Capture the cell that displays the provided text and extract its [x, y] central coordinate. 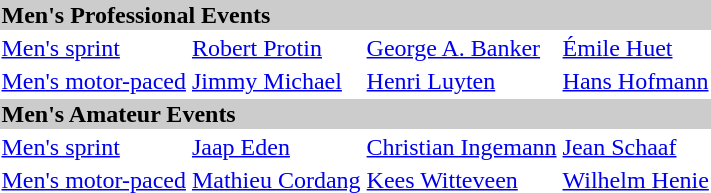
Men's Amateur Events [355, 114]
Men's Professional Events [355, 15]
Robert Protin [276, 48]
Jaap Eden [276, 147]
Jimmy Michael [276, 81]
Émile Huet [636, 48]
Henri Luyten [462, 81]
Hans Hofmann [636, 81]
Jean Schaaf [636, 147]
Christian Ingemann [462, 147]
George A. Banker [462, 48]
Men's motor-paced [94, 81]
